Search for the cell housing the specified text and yield its [x, y] center coordinate. 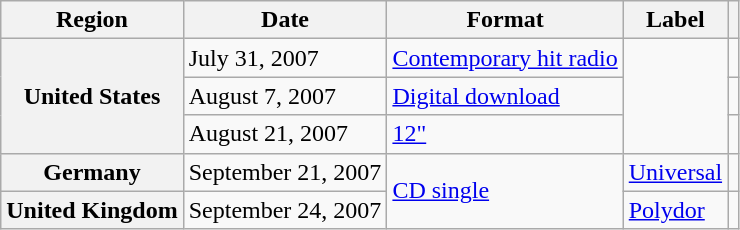
September 24, 2007 [285, 210]
CD single [505, 191]
August 7, 2007 [285, 96]
Region [92, 20]
Label [675, 20]
United Kingdom [92, 210]
Contemporary hit radio [505, 58]
September 21, 2007 [285, 172]
12" [505, 134]
Universal [675, 172]
Digital download [505, 96]
United States [92, 96]
August 21, 2007 [285, 134]
July 31, 2007 [285, 58]
Format [505, 20]
Date [285, 20]
Germany [92, 172]
Polydor [675, 210]
